Output the (x, y) coordinate of the center of the cell containing the given text.  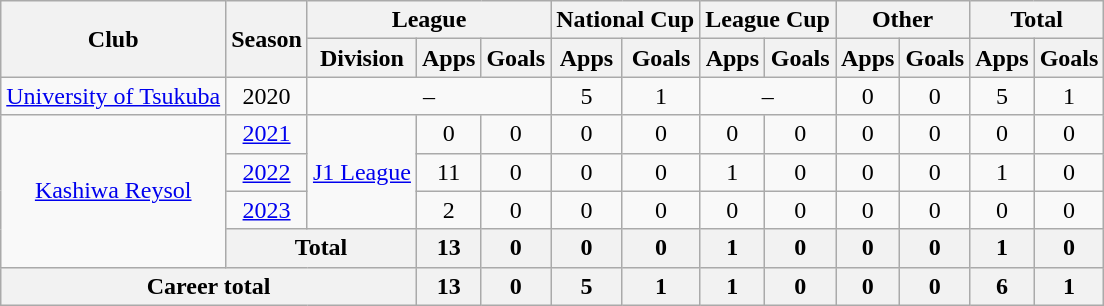
National Cup (626, 20)
Division (362, 58)
Career total (209, 286)
6 (1002, 286)
J1 League (362, 172)
League (428, 20)
League Cup (768, 20)
2 (448, 210)
Season (267, 39)
11 (448, 172)
2022 (267, 172)
University of Tsukuba (114, 96)
Club (114, 39)
Other (903, 20)
2023 (267, 210)
Kashiwa Reysol (114, 191)
2020 (267, 96)
2021 (267, 134)
